Extract the (x, y) coordinate from the center of the cell holding the provided text.  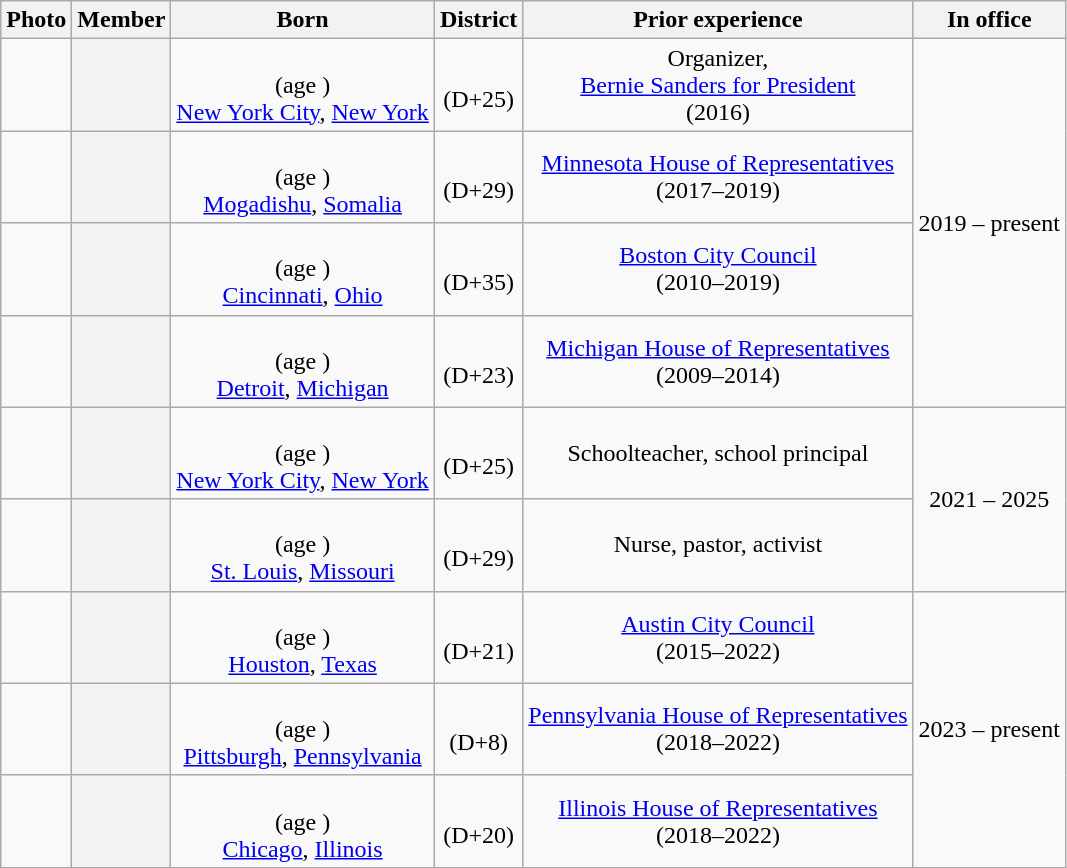
In office (989, 20)
2021 – 2025 (989, 499)
Pennsylvania House of Representatives(2018–2022) (718, 729)
Member (122, 20)
(age )Cincinnati, Ohio (303, 269)
(age )Mogadishu, Somalia (303, 177)
Boston City Council(2010–2019) (718, 269)
2023 – present (989, 729)
Organizer, Bernie Sanders for President(2016) (718, 85)
(age )Pittsburgh, Pennsylvania (303, 729)
(D+21) (478, 637)
(age )Chicago, Illinois (303, 821)
Born (303, 20)
2019 – present (989, 223)
(D+35) (478, 269)
Austin City Council(2015–2022) (718, 637)
Minnesota House of Representatives(2017–2019) (718, 177)
(D+20) (478, 821)
Nurse, pastor, activist (718, 545)
District (478, 20)
Photo (36, 20)
(D+23) (478, 361)
Schoolteacher, school principal (718, 453)
Illinois House of Representatives(2018–2022) (718, 821)
(age )Houston, Texas (303, 637)
Prior experience (718, 20)
(D+8) (478, 729)
Michigan House of Representatives(2009–2014) (718, 361)
(age )Detroit, Michigan (303, 361)
(age )St. Louis, Missouri (303, 545)
